Locate the cell with the specified text and output its [X, Y] center coordinate. 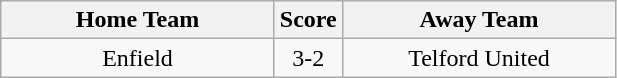
Enfield [138, 58]
Away Team [479, 20]
3-2 [308, 58]
Home Team [138, 20]
Score [308, 20]
Telford United [479, 58]
